Locate the cell with the specified text and output its [x, y] center coordinate. 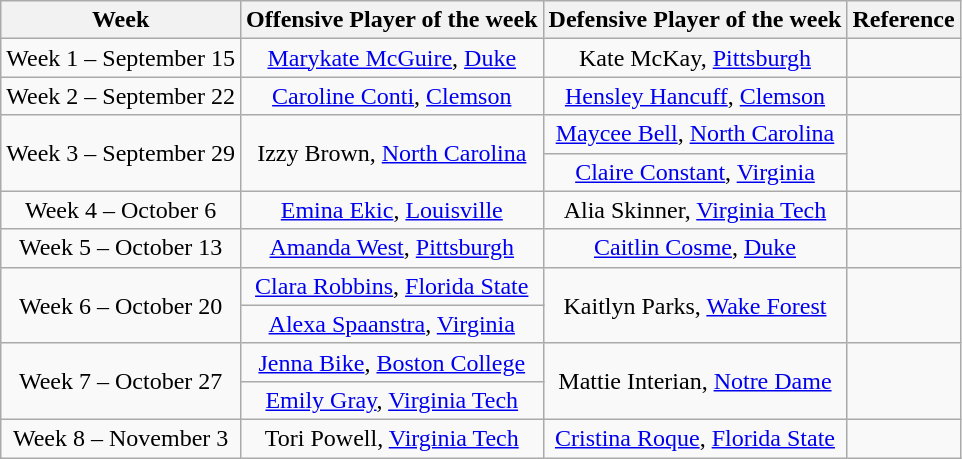
Marykate McGuire, Duke [392, 58]
Week 1 – September 15 [121, 58]
Hensley Hancuff, Clemson [695, 96]
Week [121, 20]
Caitlin Cosme, Duke [695, 248]
Week 4 – October 6 [121, 210]
Week 2 – September 22 [121, 96]
Mattie Interian, Notre Dame [695, 381]
Week 7 – October 27 [121, 381]
Kaitlyn Parks, Wake Forest [695, 305]
Kate McKay, Pittsburgh [695, 58]
Alexa Spaanstra, Virginia [392, 324]
Caroline Conti, Clemson [392, 96]
Amanda West, Pittsburgh [392, 248]
Week 8 – November 3 [121, 438]
Jenna Bike, Boston College [392, 362]
Emina Ekic, Louisville [392, 210]
Offensive Player of the week [392, 20]
Emily Gray, Virginia Tech [392, 400]
Alia Skinner, Virginia Tech [695, 210]
Week 5 – October 13 [121, 248]
Tori Powell, Virginia Tech [392, 438]
Claire Constant, Virginia [695, 172]
Izzy Brown, North Carolina [392, 153]
Maycee Bell, North Carolina [695, 134]
Week 6 – October 20 [121, 305]
Week 3 – September 29 [121, 153]
Cristina Roque, Florida State [695, 438]
Clara Robbins, Florida State [392, 286]
Defensive Player of the week [695, 20]
Reference [904, 20]
